Scan for the cell matching the given text and deliver its [X, Y] coordinate at center. 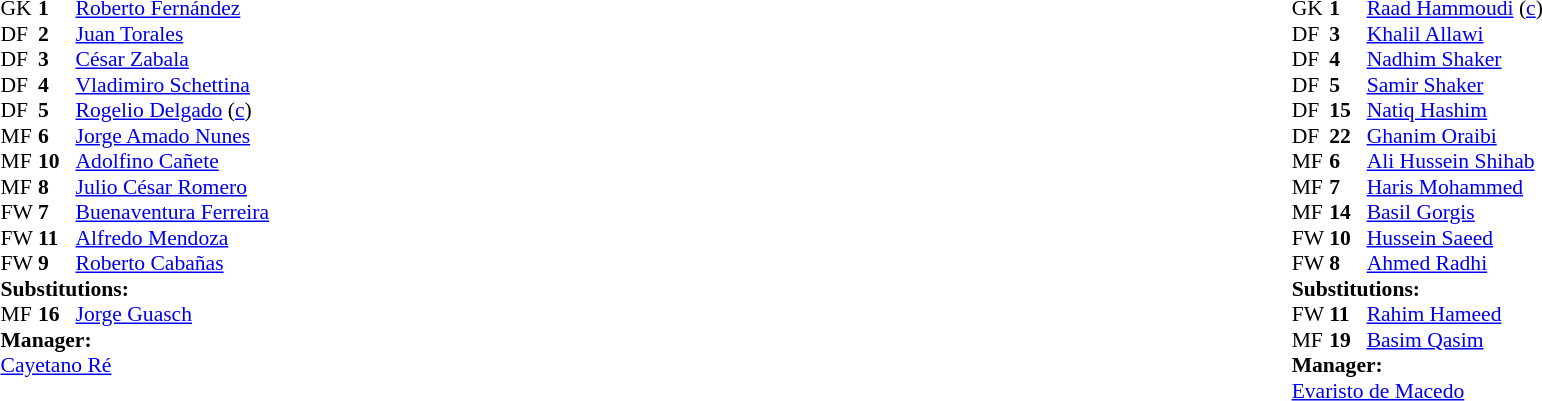
19 [1348, 340]
Substitutions: [134, 289]
Rogelio Delgado (c) [173, 111]
Alfredo Mendoza [173, 238]
16 [57, 315]
Jorge Amado Nunes [173, 136]
Cayetano Ré [134, 365]
15 [1348, 111]
2 [57, 34]
Roberto Cabañas [173, 263]
César Zabala [173, 59]
Vladimiro Schettina [173, 85]
22 [1348, 136]
Jorge Guasch [173, 315]
Juan Torales [173, 34]
Manager: [134, 340]
14 [1348, 213]
9 [57, 263]
Julio César Romero [173, 187]
Buenaventura Ferreira [173, 213]
Adolfino Cañete [173, 161]
